Search for the cell housing the specified text and yield its (x, y) center coordinate. 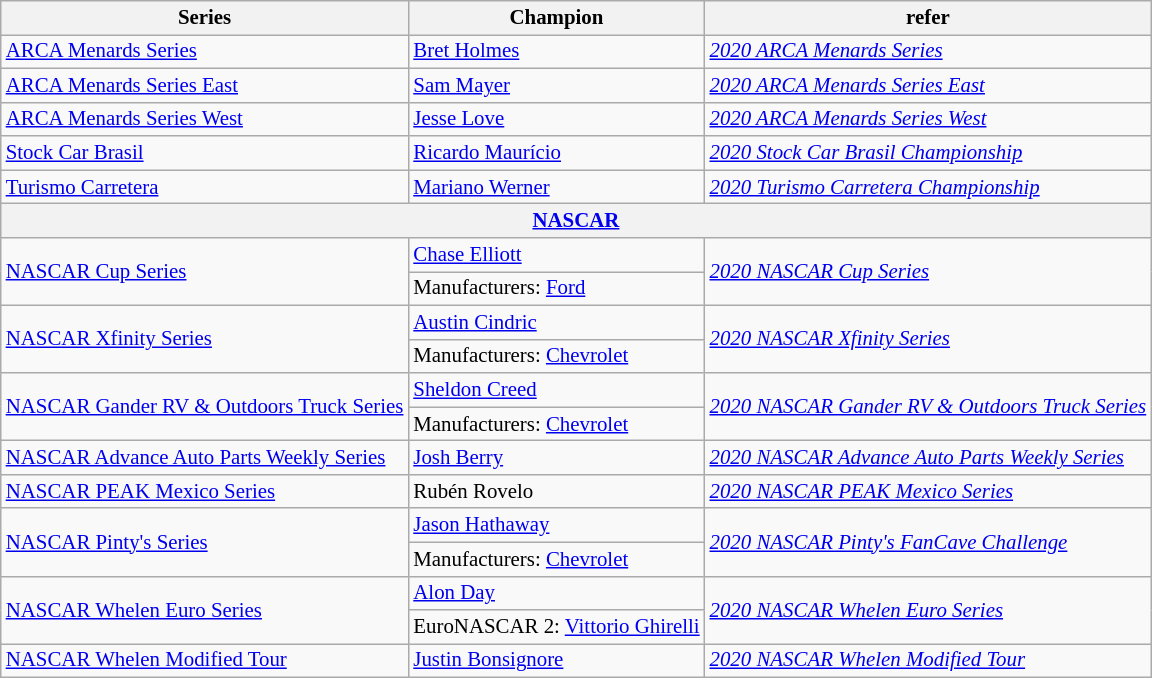
Ricardo Maurício (556, 153)
2020 NASCAR Cup Series (928, 272)
ARCA Menards Series West (205, 119)
Stock Car Brasil (205, 153)
Manufacturers: Ford (556, 288)
ARCA Menards Series (205, 51)
NASCAR Cup Series (205, 272)
Jesse Love (556, 119)
NASCAR PEAK Mexico Series (205, 491)
Austin Cindric (556, 322)
2020 NASCAR Pinty's FanCave Challenge (928, 542)
2020 NASCAR Whelen Modified Tour (928, 661)
NASCAR Advance Auto Parts Weekly Series (205, 458)
2020 NASCAR Whelen Euro Series (928, 610)
Sheldon Creed (556, 390)
Mariano Werner (556, 187)
NASCAR Xfinity Series (205, 339)
refer (928, 18)
2020 Turismo Carretera Championship (928, 187)
NASCAR Whelen Modified Tour (205, 661)
Turismo Carretera (205, 187)
NASCAR Whelen Euro Series (205, 610)
Josh Berry (556, 458)
2020 ARCA Menards Series (928, 51)
NASCAR Gander RV & Outdoors Truck Series (205, 407)
2020 NASCAR Advance Auto Parts Weekly Series (928, 458)
Sam Mayer (556, 85)
2020 ARCA Menards Series East (928, 85)
2020 NASCAR Gander RV & Outdoors Truck Series (928, 407)
2020 ARCA Menards Series West (928, 119)
EuroNASCAR 2: Vittorio Ghirelli (556, 627)
Alon Day (556, 593)
2020 Stock Car Brasil Championship (928, 153)
ARCA Menards Series East (205, 85)
Chase Elliott (556, 255)
NASCAR Pinty's Series (205, 542)
Rubén Rovelo (556, 491)
NASCAR (576, 221)
Champion (556, 18)
Justin Bonsignore (556, 661)
Series (205, 18)
2020 NASCAR Xfinity Series (928, 339)
Jason Hathaway (556, 525)
2020 NASCAR PEAK Mexico Series (928, 491)
Bret Holmes (556, 51)
